Pinpoint the cell where the given text exists, returning its [x, y] midpoint coordinate. 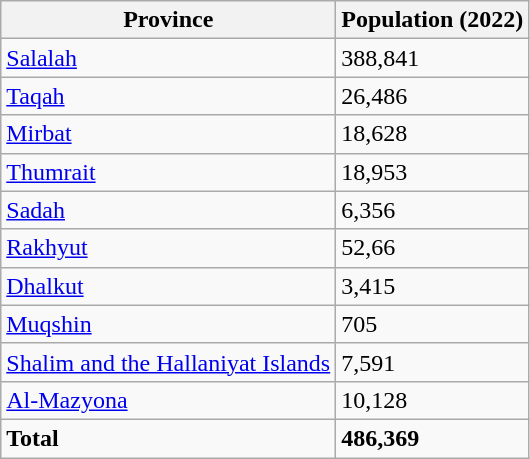
388,841 [432, 58]
3,415 [432, 286]
7,591 [432, 362]
18,628 [432, 134]
Salalah [168, 58]
705 [432, 324]
Muqshin [168, 324]
Province [168, 20]
Sadah [168, 210]
Al-Mazyona [168, 400]
10,128 [432, 400]
Shalim and the Hallaniyat Islands [168, 362]
Rakhyut [168, 248]
Dhalkut [168, 286]
18,953 [432, 172]
Population (2022) [432, 20]
6,356 [432, 210]
Thumrait [168, 172]
486,369 [432, 438]
Mirbat [168, 134]
Taqah [168, 96]
Total [168, 438]
52,66 [432, 248]
26,486 [432, 96]
